Return [x, y] of the center of cell containing provided text 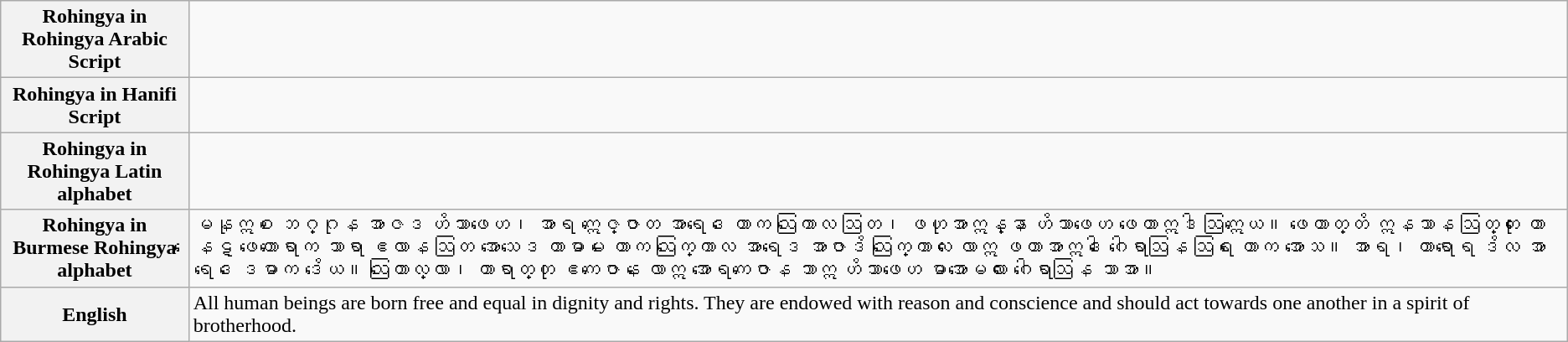
Rohingya in Rohingya Latin alphabet [95, 171]
Rohingya in Hanifi Script [95, 106]
Rohingya in Rohingya Arabic Script [95, 39]
English [95, 313]
Rohingya in Burmese Rohingya alphabet [95, 248]
